Return [X, Y] of the center of cell containing provided text 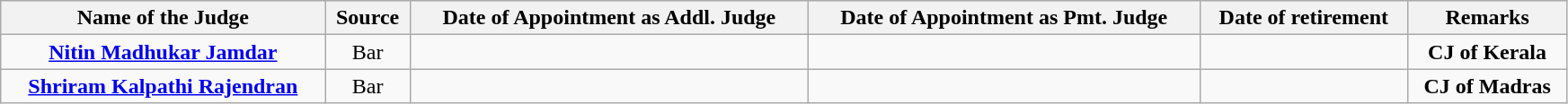
Date of Appointment as Pmt. Judge [1005, 18]
Date of retirement [1304, 18]
Remarks [1488, 18]
Source [368, 18]
Nitin Madhukar Jamdar [164, 52]
Shriram Kalpathi Rajendran [164, 86]
Name of the Judge [164, 18]
Date of Appointment as Addl. Judge [609, 18]
CJ of Kerala [1488, 52]
CJ of Madras [1488, 86]
